Locate the cell with the specified text and output its (X, Y) center coordinate. 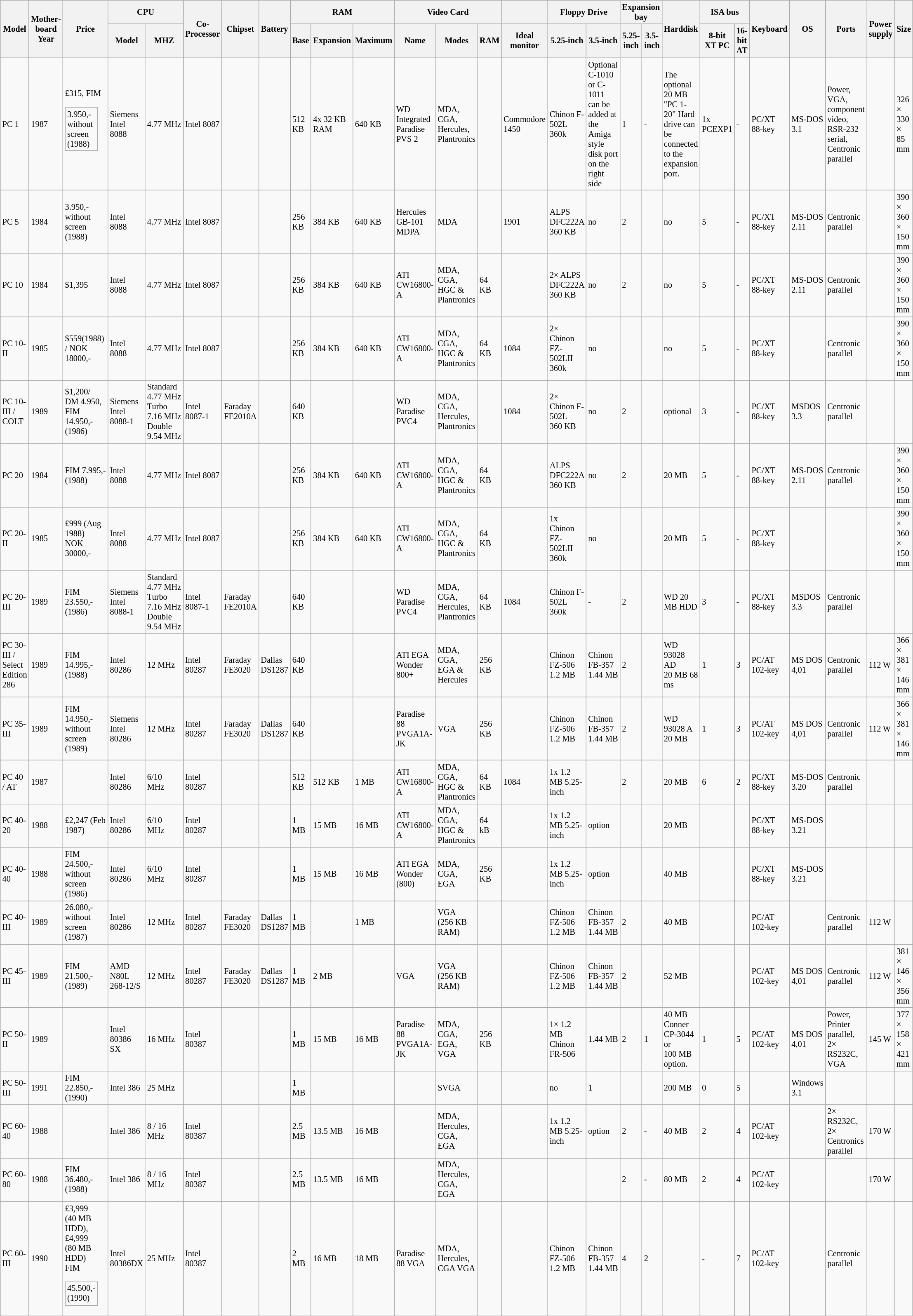
Base (301, 41)
Video Card (448, 12)
PC 30-III / Select Edition 286 (15, 665)
WD 20 MB HDD (681, 602)
ATI EGA Wonder 800+ (415, 665)
£315, FIM 3.950,- without screen (1988) (86, 124)
$559(1988) / NOK 18000,- (86, 349)
MHZ (164, 41)
Intel 80386 SX (127, 1039)
1991 (46, 1088)
PC 35-III (15, 729)
PC 50-III (15, 1088)
16 MHz (164, 1039)
2× RS232C, 2× Centronics parallel (846, 1131)
PC 10-III / COLT (15, 412)
18 MB (374, 1259)
64 kB (489, 826)
PC 50-II (15, 1039)
Windows 3.1 (807, 1088)
2× ALPS DFC222A 360 KB (567, 285)
2× Chinon F-502L 360 KB (567, 412)
FIM 14.995,- (1988) (86, 665)
Mother­board Year (46, 29)
8-bit XT PC (717, 41)
PC 10-II (15, 349)
80 MB (681, 1180)
CPU (146, 12)
1990 (46, 1259)
£3,999 (40 MB HDD), £4,999 (80 MB HDD)FIM 45.500,- (1990) (86, 1259)
Power supply (881, 29)
WD 93028 A 20 MB (681, 729)
1x Chinon FZ-502LII 360k (567, 539)
Optional C-1010 or C-1011 can be added at the Amiga style disk port on the right side (603, 124)
Floppy Drive (584, 12)
326 × 330 × 85 mm (904, 124)
PC 40-III (15, 922)
WD 93028 AD 20 MB 68 ms (681, 665)
MS-DOS 3.1 (807, 124)
PC 1 (15, 124)
Price (86, 29)
381 × 146 × 356 mm (904, 976)
£999 (Aug 1988)NOK 30000,- (86, 539)
FIM 21.500,- (1989) (86, 976)
145 W (881, 1039)
PC 60-80 (15, 1180)
Siemens Intel 8088 (127, 124)
MDA, CGA, EGA & Hercules (456, 665)
PC 20-II (15, 539)
AMD N80L 268-12/S (127, 976)
PC 60-III (15, 1259)
Paradise 88 VGA (415, 1259)
PC 5 (15, 222)
FIM 7.995,- (1988) (86, 475)
Size (904, 29)
2× Chinon FZ-502LII 360k (567, 349)
200 MB (681, 1088)
4x 32 KB RAM (332, 124)
26.080,- without screen (1987) (86, 922)
PC 20-III (15, 602)
MDA (456, 222)
FIM 14.950,- without screen (1989) (86, 729)
PC 45-III (15, 976)
WD Integrated Paradise PVS 2 (415, 124)
MDA, Hercules, CGA VGA (456, 1259)
MS-DOS 3.20 (807, 782)
MDA, CGA, EGA (456, 874)
1x PCEXP1 (717, 124)
FIM 36.480,- (1988) (86, 1180)
Commodore 1450 (525, 124)
Power, VGA, component video, RSR-232 serial, Centronic parallel (846, 124)
Ideal monitor (525, 41)
Ports (846, 29)
Siemens Intel 80286 (127, 729)
Battery (275, 29)
ISA bus (725, 12)
$1,395 (86, 285)
PC 20 (15, 475)
Keyboard (769, 29)
Power, Printer parallel, 2× RS232C, VGA (846, 1039)
FIM 24.500,- without screen (1986) (86, 874)
FIM 22.850,- (1990) (86, 1088)
7 (742, 1259)
0 (717, 1088)
MDA, CGA, EGA, VGA (456, 1039)
£2,247 (Feb 1987) (86, 826)
Intel 80386DX (127, 1259)
PC 60-40 (15, 1131)
Name (415, 41)
45.500,- (1990) (81, 1293)
SVGA (456, 1088)
Harddisk (681, 29)
PC 10 (15, 285)
Maximum (374, 41)
16-bit AT (742, 41)
1.44 MB (603, 1039)
PC 40 / AT (15, 782)
1× 1.2 MB Chinon FR-506 (567, 1039)
40 MB Conner CP-3044 or 100 MB option. (681, 1039)
Chipset (240, 29)
PC 40-40 (15, 874)
Expansion (332, 41)
FIM 23.550,- (1986) (86, 602)
OS (807, 29)
6 (717, 782)
The optional 20 MB "PC 1-20" Hard drive can be connected to the expansion port. (681, 124)
optional (681, 412)
$1,200/ DM 4.950, FIM 14.950,- (1986) (86, 412)
52 MB (681, 976)
1901 (525, 222)
ATI EGA Wonder (800) (415, 874)
377 × 158 × 421 mm (904, 1039)
PC 40-20 (15, 826)
Modes (456, 41)
Hercules GB-101 MDPA (415, 222)
Co-Processor (202, 29)
Expansion bay (641, 12)
